Return (X, Y) of the center of cell containing provided text 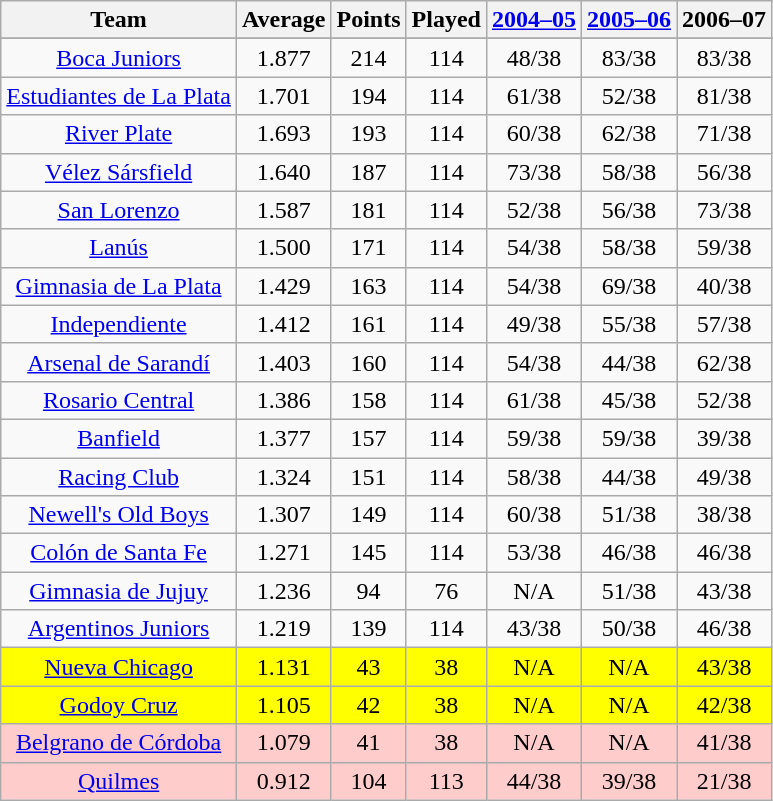
1.640 (284, 172)
181 (368, 210)
1.219 (284, 629)
1.079 (284, 743)
41 (368, 743)
41/38 (724, 743)
Belgrano de Córdoba (119, 743)
1.131 (284, 667)
38/38 (724, 515)
1.500 (284, 248)
104 (368, 781)
1.701 (284, 96)
1.587 (284, 210)
151 (368, 477)
2006–07 (724, 20)
1.403 (284, 362)
157 (368, 438)
43 (368, 667)
139 (368, 629)
Argentinos Juniors (119, 629)
1.693 (284, 134)
Banfield (119, 438)
1.429 (284, 286)
158 (368, 400)
50/38 (630, 629)
Nueva Chicago (119, 667)
149 (368, 515)
194 (368, 96)
81/38 (724, 96)
1.307 (284, 515)
Average (284, 20)
1.324 (284, 477)
171 (368, 248)
Rosario Central (119, 400)
Team (119, 20)
69/38 (630, 286)
160 (368, 362)
Gimnasia de Jujuy (119, 591)
163 (368, 286)
1.377 (284, 438)
San Lorenzo (119, 210)
Racing Club (119, 477)
1.877 (284, 58)
48/38 (534, 58)
2004–05 (534, 20)
Quilmes (119, 781)
Points (368, 20)
Gimnasia de La Plata (119, 286)
Arsenal de Sarandí (119, 362)
Lanús (119, 248)
76 (446, 591)
71/38 (724, 134)
45/38 (630, 400)
1.412 (284, 324)
Played (446, 20)
21/38 (724, 781)
2005–06 (630, 20)
214 (368, 58)
Colón de Santa Fe (119, 553)
57/38 (724, 324)
42/38 (724, 705)
1.236 (284, 591)
40/38 (724, 286)
0.912 (284, 781)
Independiente (119, 324)
Estudiantes de La Plata (119, 96)
53/38 (534, 553)
1.271 (284, 553)
Boca Juniors (119, 58)
Godoy Cruz (119, 705)
161 (368, 324)
42 (368, 705)
Newell's Old Boys (119, 515)
Vélez Sársfield (119, 172)
55/38 (630, 324)
193 (368, 134)
River Plate (119, 134)
1.386 (284, 400)
187 (368, 172)
145 (368, 553)
113 (446, 781)
94 (368, 591)
1.105 (284, 705)
